Detect which cell encompasses the target text, then output its [x, y] center coordinate. 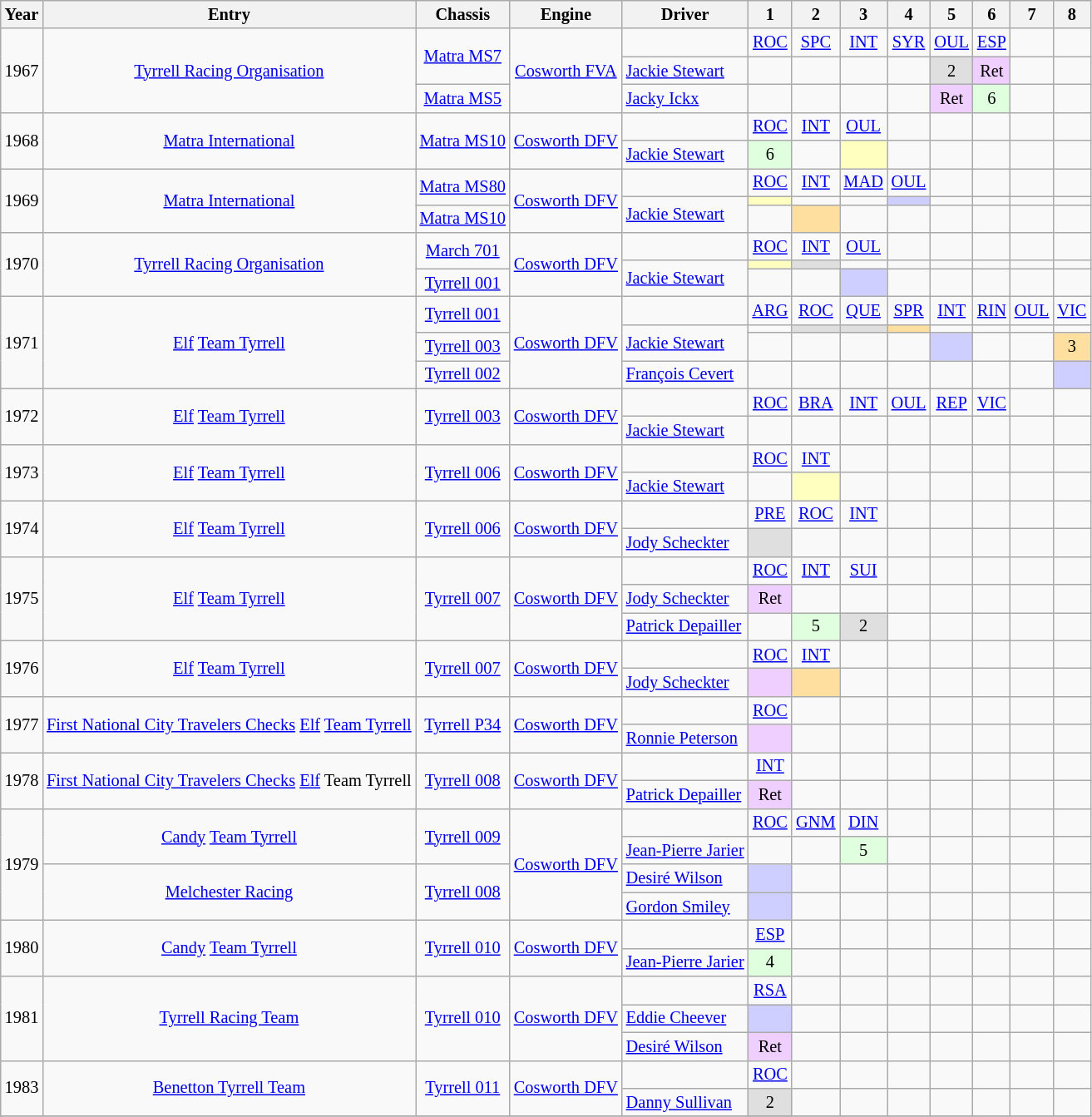
Jacky Ickx [685, 98]
Tyrrell 011 [462, 1088]
François Cevert [685, 374]
7 [1032, 14]
ARG [770, 310]
Matra MS7 [462, 57]
Melchester Racing [229, 892]
1969 [22, 200]
Eddie Cheever [685, 1018]
1974 [22, 527]
BRA [815, 403]
1980 [22, 948]
REP [951, 403]
Year [22, 14]
1 [770, 14]
1971 [22, 343]
1975 [22, 599]
Driver [685, 14]
Benetton Tyrrell Team [229, 1088]
Engine [566, 14]
PRE [770, 514]
1972 [22, 416]
Matra MS80 [462, 186]
8 [1071, 14]
Tyrrell 002 [462, 374]
QUE [863, 310]
Gordon Smiley [685, 907]
1967 [22, 70]
SPC [815, 42]
Tyrrell P34 [462, 724]
1968 [22, 140]
DIN [863, 823]
1983 [22, 1088]
SUI [863, 571]
MAD [863, 182]
1973 [22, 472]
1976 [22, 669]
Matra MS5 [462, 98]
1981 [22, 1018]
Chassis [462, 14]
March 701 [462, 250]
SYR [909, 42]
RIN [991, 310]
Cosworth FVA [566, 70]
SPR [909, 310]
Tyrrell 009 [462, 837]
1977 [22, 724]
Danny Sullivan [685, 1102]
Entry [229, 14]
1979 [22, 865]
GNM [815, 823]
1978 [22, 780]
Ronnie Peterson [685, 739]
1970 [22, 264]
Tyrrell Racing Team [229, 1018]
RSA [770, 991]
